Search for the cell housing the specified text and yield its [X, Y] center coordinate. 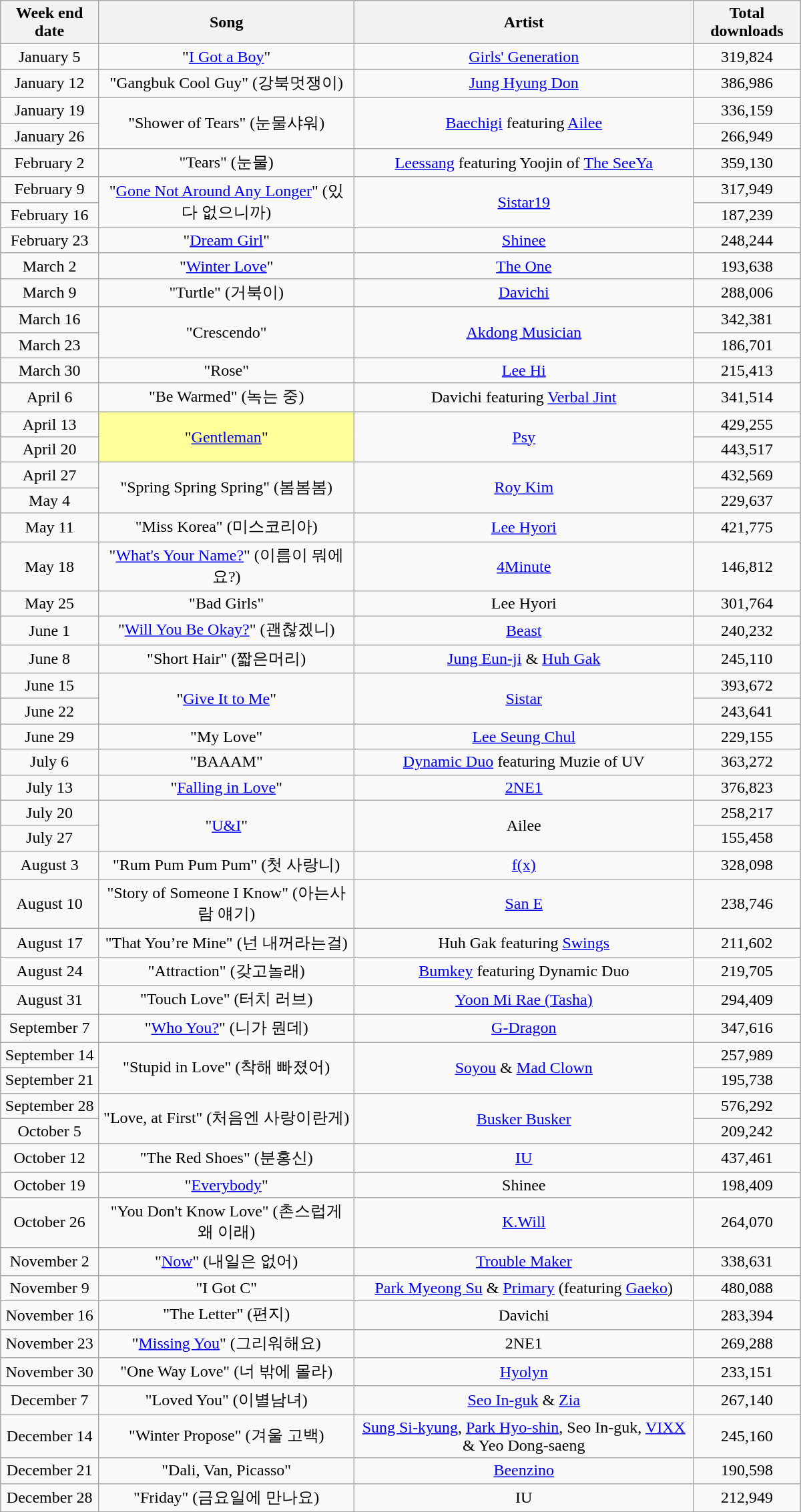
"Bad Girls" [226, 604]
March 2 [49, 266]
376,823 [748, 787]
Sung Si-kyung, Park Hyo-shin, Seo In-guk, VIXX & Yeo Dong-saeng [524, 1436]
May 4 [49, 500]
July 20 [49, 813]
190,598 [748, 1471]
Busker Busker [524, 1118]
264,070 [748, 1222]
"You Don't Know Love" (촌스럽게 왜 이래) [226, 1222]
245,160 [748, 1436]
Yoon Mi Rae (Tasha) [524, 1000]
March 16 [49, 320]
Davichi featuring Verbal Jint [524, 398]
Dynamic Duo featuring Muzie of UV [524, 762]
"Shower of Tears" (눈물샤워) [226, 123]
"Crescendo" [226, 332]
146,812 [748, 566]
"Give It to Me" [226, 699]
Trouble Maker [524, 1261]
"Winter Love" [226, 266]
"Story of Someone I Know" (아는사람 얘기) [226, 904]
"Tears" (눈물) [226, 163]
"Falling in Love" [226, 787]
January 5 [49, 57]
"Stupid in Love" (착해 빠졌어) [226, 1068]
Song [226, 23]
June 1 [49, 631]
August 10 [49, 904]
238,746 [748, 904]
195,738 [748, 1080]
386,986 [748, 84]
437,461 [748, 1158]
Huh Gak featuring Swings [524, 943]
"Touch Love" (터치 러브) [226, 1000]
215,413 [748, 370]
K.Will [524, 1222]
May 18 [49, 566]
"That You’re Mine" (넌 내꺼라는걸) [226, 943]
Ailee [524, 825]
"Dream Girl" [226, 240]
Beast [524, 631]
347,616 [748, 1029]
338,631 [748, 1261]
July 6 [49, 762]
October 12 [49, 1158]
267,140 [748, 1400]
257,989 [748, 1055]
August 3 [49, 865]
December 28 [49, 1497]
"Who You?" (니가 뭔데) [226, 1029]
155,458 [748, 838]
April 13 [49, 424]
"Missing You" (그리워해요) [226, 1344]
September 28 [49, 1106]
443,517 [748, 450]
November 23 [49, 1344]
San E [524, 904]
Leessang featuring Yoojin of The SeeYa [524, 163]
"I Got a Boy" [226, 57]
"Gangbuk Cool Guy" (강북멋쟁이) [226, 84]
258,217 [748, 813]
April 20 [49, 450]
"Spring Spring Spring" (봄봄봄) [226, 488]
Hyolyn [524, 1372]
February 2 [49, 163]
Baechigi featuring Ailee [524, 123]
187,239 [748, 215]
"Short Hair" (짧은머리) [226, 659]
August 17 [49, 943]
November 2 [49, 1261]
Lee Hi [524, 370]
266,949 [748, 135]
The One [524, 266]
Jung Hyung Don [524, 84]
342,381 [748, 320]
February 23 [49, 240]
363,272 [748, 762]
229,637 [748, 500]
November 30 [49, 1372]
April 6 [49, 398]
"Turtle" (거북이) [226, 292]
September 21 [49, 1080]
December 7 [49, 1400]
August 31 [49, 1000]
4Minute [524, 566]
245,110 [748, 659]
"Love, at First" (처음엔 사랑이란게) [226, 1118]
"One Way Love" (너 밖에 몰라) [226, 1372]
"Friday" (금요일에 만나요) [226, 1497]
May 11 [49, 527]
January 19 [49, 110]
Soyou & Mad Clown [524, 1068]
"Gone Not Around Any Longer" (있다 없으니까) [226, 202]
April 27 [49, 475]
301,764 [748, 604]
June 8 [49, 659]
393,672 [748, 686]
November 9 [49, 1288]
328,098 [748, 865]
February 16 [49, 215]
576,292 [748, 1106]
March 23 [49, 345]
"I Got C" [226, 1288]
January 12 [49, 84]
March 30 [49, 370]
421,775 [748, 527]
269,288 [748, 1344]
209,242 [748, 1131]
294,409 [748, 1000]
248,244 [748, 240]
December 14 [49, 1436]
243,641 [748, 711]
359,130 [748, 163]
f(x) [524, 865]
Artist [524, 23]
January 26 [49, 135]
"Will You Be Okay?" (괜찮겠니) [226, 631]
Jung Eun-ji & Huh Gak [524, 659]
"Attraction" (갖고놀래) [226, 972]
"U&I" [226, 825]
"Everybody" [226, 1185]
"Now" (내일은 없어) [226, 1261]
240,232 [748, 631]
June 29 [49, 737]
"The Letter" (편지) [226, 1316]
341,514 [748, 398]
"Dali, Van, Picasso" [226, 1471]
"BAAAM" [226, 762]
429,255 [748, 424]
"Winter Propose" (겨울 고백) [226, 1436]
September 14 [49, 1055]
"Loved You" (이별남녀) [226, 1400]
"What's Your Name?" (이름이 뭐에요?) [226, 566]
198,409 [748, 1185]
480,088 [748, 1288]
317,949 [748, 190]
"My Love" [226, 737]
Roy Kim [524, 488]
October 19 [49, 1185]
Sistar [524, 699]
212,949 [748, 1497]
283,394 [748, 1316]
"Rose" [226, 370]
219,705 [748, 972]
"Gentleman" [226, 437]
211,602 [748, 943]
229,155 [748, 737]
November 16 [49, 1316]
"Miss Korea" (미스코리아) [226, 527]
193,638 [748, 266]
October 5 [49, 1131]
432,569 [748, 475]
September 7 [49, 1029]
June 15 [49, 686]
288,006 [748, 292]
319,824 [748, 57]
July 13 [49, 787]
Seo In-guk & Zia [524, 1400]
March 9 [49, 292]
August 24 [49, 972]
July 27 [49, 838]
Sistar19 [524, 202]
"The Red Shoes" (분홍신) [226, 1158]
G-Dragon [524, 1029]
May 25 [49, 604]
October 26 [49, 1222]
Park Myeong Su & Primary (featuring Gaeko) [524, 1288]
"Rum Pum Pum Pum" (첫 사랑니) [226, 865]
Bumkey featuring Dynamic Duo [524, 972]
Total downloads [748, 23]
186,701 [748, 345]
February 9 [49, 190]
December 21 [49, 1471]
Psy [524, 437]
Beenzino [524, 1471]
June 22 [49, 711]
Week end date [49, 23]
Akdong Musician [524, 332]
336,159 [748, 110]
233,151 [748, 1372]
Lee Seung Chul [524, 737]
"Be Warmed" (녹는 중) [226, 398]
Girls' Generation [524, 57]
